Search for the cell housing the specified text and yield its [X, Y] center coordinate. 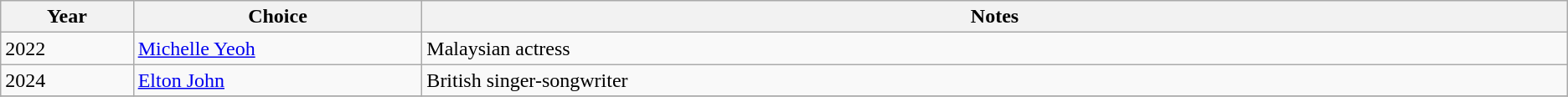
Notes [995, 17]
Malaysian actress [995, 48]
Michelle Yeoh [278, 48]
Elton John [278, 80]
2024 [67, 80]
2022 [67, 48]
Year [67, 17]
British singer-songwriter [995, 80]
Choice [278, 17]
